Determine the [X, Y] coordinate at the center of the cell enclosing the given text.  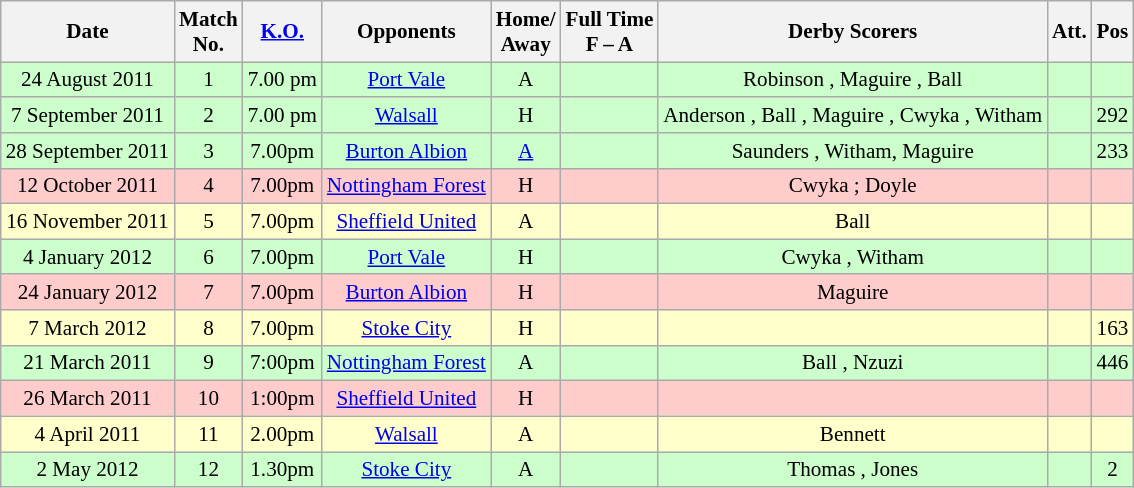
Pos [1113, 32]
28 September 2011 [88, 150]
7 September 2011 [88, 114]
5 [208, 222]
8 [208, 328]
4 April 2011 [88, 434]
Bennett [852, 434]
12 October 2011 [88, 186]
MatchNo. [208, 32]
7:00pm [282, 362]
Ball [852, 222]
Ball , Nzuzi [852, 362]
Anderson , Ball , Maguire , Cwyka , Witham [852, 114]
Maguire [852, 292]
Date [88, 32]
3 [208, 150]
12 [208, 470]
1.30pm [282, 470]
7 March 2012 [88, 328]
Derby Scorers [852, 32]
21 March 2011 [88, 362]
Home/Away [526, 32]
26 March 2011 [88, 398]
446 [1113, 362]
9 [208, 362]
2 May 2012 [88, 470]
Thomas , Jones [852, 470]
Att. [1070, 32]
24 August 2011 [88, 80]
Full TimeF – A [610, 32]
2.00pm [282, 434]
Opponents [406, 32]
163 [1113, 328]
292 [1113, 114]
24 January 2012 [88, 292]
10 [208, 398]
11 [208, 434]
Saunders , Witham, Maguire [852, 150]
Robinson , Maguire , Ball [852, 80]
4 [208, 186]
Cwyka ; Doyle [852, 186]
K.O. [282, 32]
233 [1113, 150]
6 [208, 256]
1 [208, 80]
1:00pm [282, 398]
7 [208, 292]
4 January 2012 [88, 256]
Cwyka , Witham [852, 256]
16 November 2011 [88, 222]
